Determine the [x, y] coordinate at the center of the cell enclosing the given text.  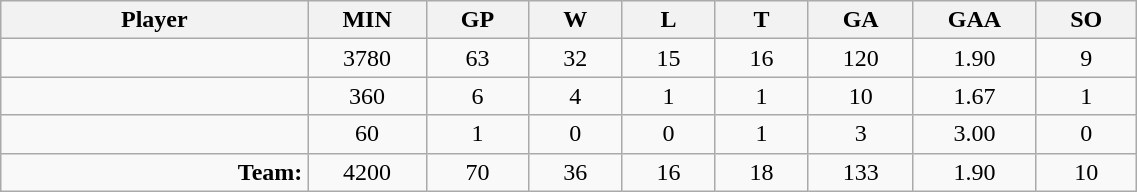
120 [860, 58]
W [576, 20]
63 [477, 58]
3.00 [974, 134]
18 [762, 172]
T [762, 20]
15 [668, 58]
Player [154, 20]
GA [860, 20]
6 [477, 96]
360 [367, 96]
1.67 [974, 96]
SO [1086, 20]
4 [576, 96]
32 [576, 58]
MIN [367, 20]
70 [477, 172]
L [668, 20]
36 [576, 172]
9 [1086, 58]
3780 [367, 58]
3 [860, 134]
60 [367, 134]
GAA [974, 20]
4200 [367, 172]
Team: [154, 172]
133 [860, 172]
GP [477, 20]
